Determine the (x, y) coordinate at the center of the cell enclosing the given text.  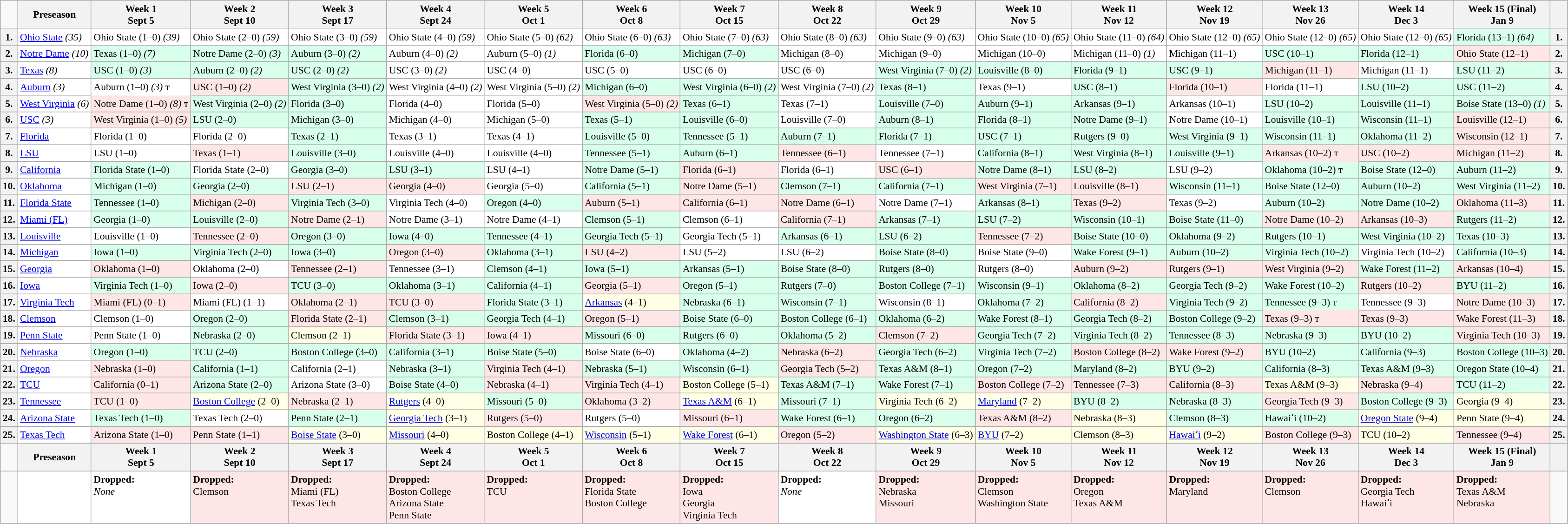
Penn State (1–1) (240, 435)
Boston College (7–1) (926, 286)
Florida State (2–1) (337, 319)
Rutgers (11–2) (1502, 219)
Boise State (11–0) (1214, 219)
Dropped:TCU (534, 497)
Boston College (3–0) (337, 352)
Ohio State (9–0) (63) (926, 37)
Virginia Tech (4–0) (436, 203)
Michigan (4–0) (436, 120)
Nebraska (6–1) (730, 302)
Georgia Tech (3–1) (436, 418)
Virginia Tech (9–2) (1214, 302)
Tennessee (2–1) (337, 269)
Florida (8–1) (1023, 120)
Oregon (1–0) (141, 352)
Auburn (5–1) (631, 203)
Tennessee (7–3) (1119, 385)
Tennessee (9–4) (1502, 435)
Wake Forest (8–1) (1023, 319)
Boston College (8–2) (1119, 352)
Wisconsin (8–1) (926, 302)
Virginia Tech (2–0) (240, 252)
Arizona State (3–0) (337, 385)
Boston College (5–1) (730, 385)
Texas (7–1) (827, 104)
West Virginia (6–0) (2) (730, 87)
Nebraska (3–1) (436, 369)
USC (3) (55, 120)
Boise State (4–0) (436, 385)
Georgia (1–0) (141, 219)
Georgia (5–1) (631, 286)
Notre Dame (4–1) (534, 219)
Iowa (1–0) (141, 252)
Auburn (6–1) (730, 153)
Iowa (3–0) (337, 252)
Notre Dame (10–3) (1502, 302)
Washington State (6–3) (926, 435)
Clemson (3–1) (436, 319)
Dropped:ClemsonWashington State (1023, 497)
TCU (55, 385)
Rutgers (4–0) (436, 402)
Dropped:Florida StateBoston College (631, 497)
Clemson (5–1) (631, 219)
Rutgers (7–0) (827, 286)
Arizona State (55, 418)
Ohio State (8–0) (63) (827, 37)
Clemson (7–2) (926, 336)
Arkansas (10–1) (1214, 104)
California (8–1) (1023, 153)
Tennessee (9–3) (1406, 302)
USC (4–0) (534, 71)
Oklahoma (11–3) (1502, 203)
Hawaiʻi (9–2) (1214, 435)
LSU (55, 153)
Missouri (7–1) (827, 402)
Louisville (10–1) (1311, 120)
Wake Forest (9–1) (1119, 252)
Wake Forest (9–2) (1214, 352)
Ohio State (5–0) (62) (534, 37)
Ohio State (3–0) (59) (337, 37)
Oklahoma (5–2) (827, 336)
LSU (5–2) (730, 252)
California (8–2) (1119, 302)
Clemson (4–1) (534, 269)
Oklahoma (9–2) (1214, 236)
BYU (11–2) (1502, 286)
Missouri (6–1) (730, 418)
Dropped:OregonTexas A&M (1119, 497)
Clemson (7–1) (827, 186)
Oklahoma (3–2) (631, 402)
Notre Dame (2–0) (3) (240, 54)
West Virginia (1–0) (5) (141, 120)
Arkansas (6–1) (827, 236)
Boise State (13–0) (1) (1502, 104)
Oregon (5–2) (827, 435)
Oregon State (9–4) (1406, 418)
Georgia Tech (9–2) (1214, 286)
Texas (8) (55, 71)
Nebraska (9–4) (1406, 385)
USC (5–0) (631, 71)
Georgia (5–0) (534, 186)
Oregon (2–0) (240, 319)
Wisconsin (5–1) (631, 435)
LSU (4–2) (631, 252)
Louisville (11–1) (1406, 104)
TCU (1–0) (141, 402)
Tennessee (6–1) (827, 153)
Tennessee (8–3) (1214, 336)
Wake Forest (7–1) (926, 385)
Michigan (3–0) (337, 120)
Oklahoma (55, 186)
Arizona State (2–0) (240, 385)
LSU (2–1) (337, 186)
Oregon (7–2) (1023, 369)
Texas (1–0) (7) (141, 54)
Georgia (2–0) (240, 186)
Arkansas (7–1) (926, 219)
Oklahoma (1–0) (141, 269)
USC (10–2) (1406, 153)
Texas A&M (7–1) (827, 385)
Arizona State (1–0) (141, 435)
Oregon (6–2) (926, 418)
Michigan (6–0) (631, 87)
Notre Dame (7–1) (926, 203)
Boston College (7–2) (1023, 385)
California (5–1) (631, 186)
USC (10–1) (1311, 54)
Florida (1–0) (141, 137)
Notre Dame (6–1) (827, 203)
Auburn (7–1) (827, 137)
Nebraska (2–1) (337, 402)
Dropped:Maryland (1214, 497)
Wake Forest (11–3) (1502, 319)
Maryland (7–2) (1023, 402)
Texas (4–1) (534, 137)
USC (6–1) (926, 170)
Auburn (9–1) (1023, 104)
USC (8–1) (1119, 87)
Oregon State (10–4) (1502, 369)
California (3–1) (436, 352)
Georgia Tech (8–2) (1119, 319)
Wake Forest (10–2) (1311, 286)
Texas (1–1) (240, 153)
West Virginia (4–0) (2) (436, 87)
Georgia (55, 269)
Tennessee (4–1) (534, 236)
Nebraska (2–0) (240, 336)
USC (9–1) (1214, 71)
Arkansas (10–4) (1502, 269)
Oklahoma (4–2) (730, 352)
Virginia Tech (8–2) (1119, 336)
Ohio State (1–0) (39) (141, 37)
Dropped:Miami (FL)Texas Tech (337, 497)
California (55, 170)
LSU (4–1) (534, 170)
Auburn (3) (55, 87)
BYU (8–2) (1119, 402)
Wake Forest (11–2) (1406, 269)
Georgia (9–4) (1502, 402)
Virginia Tech (55, 302)
Auburn (11–2) (1502, 170)
Dropped:Boston CollegeArizona StatePenn State (436, 497)
USC (7–1) (1023, 137)
Penn State (2–1) (337, 418)
Texas (6–1) (730, 104)
Michigan (7–0) (730, 54)
Tennessee (7–2) (1023, 236)
Wisconsin (6–1) (730, 369)
Auburn (8–1) (926, 120)
Oklahoma (6–2) (926, 319)
Texas (10–3) (1502, 236)
Notre Dame (2–1) (337, 219)
Boise State (3–0) (337, 435)
Auburn (9–2) (1119, 269)
Oklahoma (8–2) (1119, 286)
TCU (10–2) (1406, 435)
West Virginia (7–1) (1023, 186)
Boise State (9–0) (1023, 252)
Boston College (6–1) (827, 319)
Boston College (10–3) (1502, 352)
LSU (9–2) (1214, 170)
Auburn (3–0) (2) (337, 54)
TCU (11–2) (1502, 385)
Maryland (8–2) (1119, 369)
Virginia Tech (10–3) (1502, 336)
Ohio State (35) (55, 37)
Texas A&M (8–2) (1023, 418)
Boise State (5–0) (534, 352)
Oklahoma (7–2) (1023, 302)
Louisville (5–0) (631, 137)
Florida (6–0) (631, 54)
Louisville (55, 236)
California (9–3) (1406, 352)
Michigan (2–0) (240, 203)
Missouri (5–0) (534, 402)
Iowa (2–0) (240, 286)
Florida (4–0) (436, 104)
USC (1–0) (3) (141, 71)
Clemson (2–1) (337, 336)
Texas (2–1) (337, 137)
Dropped:NebraskaMissouri (926, 497)
Florida State (1–0) (141, 170)
Notre Dame (10–1) (1214, 120)
Tennessee (55, 402)
Tennessee (2–0) (240, 236)
Notre Dame (10) (55, 54)
Iowa (4–0) (436, 236)
Arkansas (10–2) т (1311, 153)
Michigan (9–0) (926, 54)
Notre Dame (3–1) (436, 219)
Michigan (8–0) (827, 54)
LSU (2–0) (240, 120)
BYU (7–2) (1023, 435)
USC (2–0) (2) (337, 71)
West Virginia (9–1) (1214, 137)
Georgia Tech (7–2) (1023, 336)
Arkansas (5–1) (730, 269)
Arkansas (4–1) (631, 302)
Ohio State (7–0) (63) (730, 37)
Tennessee (9–3) т (1311, 302)
Florida (12–1) (1406, 54)
Ohio State (4–0) (59) (436, 37)
California (6–1) (730, 203)
Ohio State (10–0) (65) (1023, 37)
Rutgers (10–1) (1311, 236)
Virginia Tech (1–0) (141, 286)
Louisville (9–1) (1214, 153)
Texas (9–3) (1406, 319)
Louisville (2–0) (240, 219)
California (2–1) (337, 369)
Georgia (4–0) (436, 186)
Virginia Tech (6–2) (926, 402)
Ohio State (6–0) (63) (631, 37)
Dropped:Texas A&MNebraska (1502, 497)
Texas (5–1) (631, 120)
Dropped:Georgia TechHawaiʻi (1406, 497)
Miami (FL) (55, 219)
Auburn (1–0) (3) т (141, 87)
West Virginia (11–2) (1502, 186)
Virginia Tech (3–0) (337, 203)
Arkansas (9–1) (1119, 104)
Penn State (55, 336)
Michigan (55, 252)
Wisconsin (12–1) (1502, 137)
Michigan (5–0) (534, 120)
Florida (9–1) (1119, 71)
Clemson (1–0) (141, 319)
Hawaiʻi (10–2) (1311, 418)
California (1–1) (240, 369)
Boston College (9–2) (1214, 319)
Notre Dame (1–0) (8) т (141, 104)
LSU (3–1) (436, 170)
Louisville (8–0) (1023, 71)
Nebraska (55, 352)
Auburn (2–0) (2) (240, 71)
Florida State (55, 203)
Ohio State (11–0) (64) (1119, 37)
Texas (9–3) т (1311, 319)
Oklahoma (2–1) (337, 302)
Texas (9–1) (1023, 87)
Rutgers (6–0) (730, 336)
Penn State (1–0) (141, 336)
Ohio State (12–1) (1502, 54)
Florida (55, 137)
Louisville (6–0) (730, 120)
Wisconsin (9–1) (1023, 286)
LSU (11–2) (1502, 71)
Iowa (5–1) (631, 269)
TCU (2–0) (240, 352)
Florida State (2–0) (240, 170)
Tennessee (1–0) (141, 203)
Tennessee (3–1) (436, 269)
West Virginia (6) (55, 104)
Penn State (9–4) (1502, 418)
Auburn (4–0) (2) (436, 54)
Boston College (4–1) (534, 435)
West Virginia (2–0) (2) (240, 104)
Texas Tech (55, 435)
Texas (8–1) (926, 87)
Florida (13–1) (64) (1502, 37)
Nebraska (4–1) (534, 385)
West Virginia (10–2) (1406, 236)
Florida (3–0) (337, 104)
Florida (11–1) (1311, 87)
Louisville (8–1) (1119, 186)
Miami (FL) (1–1) (240, 302)
Rutgers (10–2) (1406, 286)
Texas Tech (1–0) (141, 418)
Florida (7–1) (926, 137)
Michigan (10–0) (1023, 54)
Michigan (11–0) (1) (1119, 54)
Notre Dame (8–1) (1023, 170)
Georgia Tech (5–2) (827, 369)
Dropped:IowaGeorgiaVirginia Tech (730, 497)
Michigan (11–2) (1502, 153)
Texas A&M (6–1) (730, 402)
Boise State (10–0) (1119, 236)
West Virginia (8–1) (1119, 153)
Louisville (1–0) (141, 236)
Clemson (6–1) (730, 219)
Oklahoma (2–0) (240, 269)
Michigan (1–0) (141, 186)
Oklahoma (11–2) (1406, 137)
Georgia (3–0) (337, 170)
Missouri (6–0) (631, 336)
Georgia Tech (4–1) (534, 319)
West Virginia (3–0) (2) (337, 87)
BYU (9–2) (1214, 369)
Virginia Tech (7–2) (1023, 352)
Ohio State (2–0) (59) (240, 37)
Miami (FL) (0–1) (141, 302)
Nebraska (6–2) (827, 352)
West Virginia (9–2) (1311, 269)
Nebraska (1–0) (141, 369)
Boston College (2–0) (240, 402)
Georgia Tech (9–3) (1311, 402)
Arkansas (8–1) (1023, 203)
Auburn (5–0) (1) (534, 54)
Florida (5–0) (534, 104)
Wisconsin (7–1) (827, 302)
Louisville (3–0) (337, 153)
USC (11–2) (1502, 87)
Texas Tech (2–0) (240, 418)
USC (3–0) (2) (436, 71)
Missouri (4–0) (436, 435)
Oklahoma (10–2) т (1311, 170)
Nebraska (5–1) (631, 369)
Notre Dame (9–1) (1119, 120)
California (10–3) (1502, 252)
Tennessee (7–1) (926, 153)
USC (1–0) (2) (240, 87)
LSU (8–2) (1119, 170)
Clemson (55, 319)
Louisville (12–1) (1502, 120)
Florida (2–0) (240, 137)
Arkansas (10–3) (1406, 219)
Rutgers (9–1) (1214, 269)
LSU (1–0) (141, 153)
Oregon (4–0) (534, 203)
LSU (7–2) (1023, 219)
California (4–1) (534, 286)
Texas A&M (8–1) (926, 369)
Wisconsin (10–1) (1119, 219)
California (0–1) (141, 385)
Nebraska (9–3) (1311, 336)
Georgia Tech (6–2) (926, 352)
Iowa (4–1) (534, 336)
Rutgers (9–0) (1119, 137)
Oregon (55, 369)
Iowa (55, 286)
Florida (10–1) (1214, 87)
Texas (3–1) (436, 137)
